Scan for the cell matching the given text and deliver its (X, Y) coordinate at center. 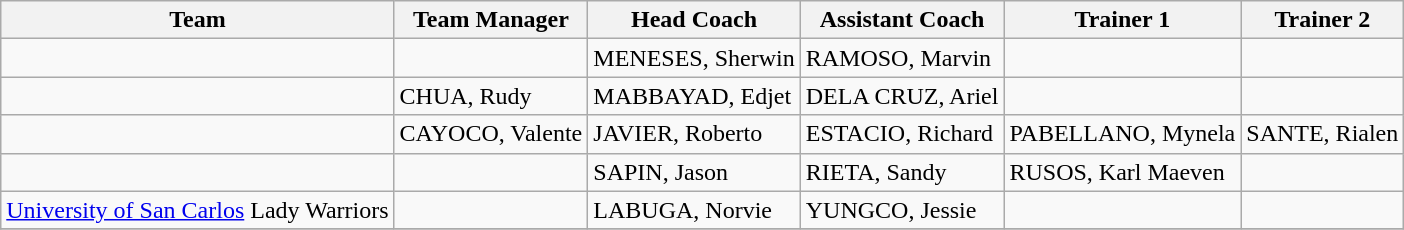
Trainer 2 (1322, 20)
PABELLANO, Mynela (1122, 134)
RAMOSO, Marvin (902, 58)
Head Coach (694, 20)
Assistant Coach (902, 20)
JAVIER, Roberto (694, 134)
Trainer 1 (1122, 20)
MABBAYAD, Edjet (694, 96)
YUNGCO, Jessie (902, 210)
RUSOS, Karl Maeven (1122, 172)
Team (198, 20)
RIETA, Sandy (902, 172)
SANTE, Rialen (1322, 134)
MENESES, Sherwin (694, 58)
Team Manager (491, 20)
University of San Carlos Lady Warriors (198, 210)
CAYOCO, Valente (491, 134)
ESTACIO, Richard (902, 134)
DELA CRUZ, Ariel (902, 96)
LABUGA, Norvie (694, 210)
SAPIN, Jason (694, 172)
CHUA, Rudy (491, 96)
